Locate the cell with the specified text and output its [x, y] center coordinate. 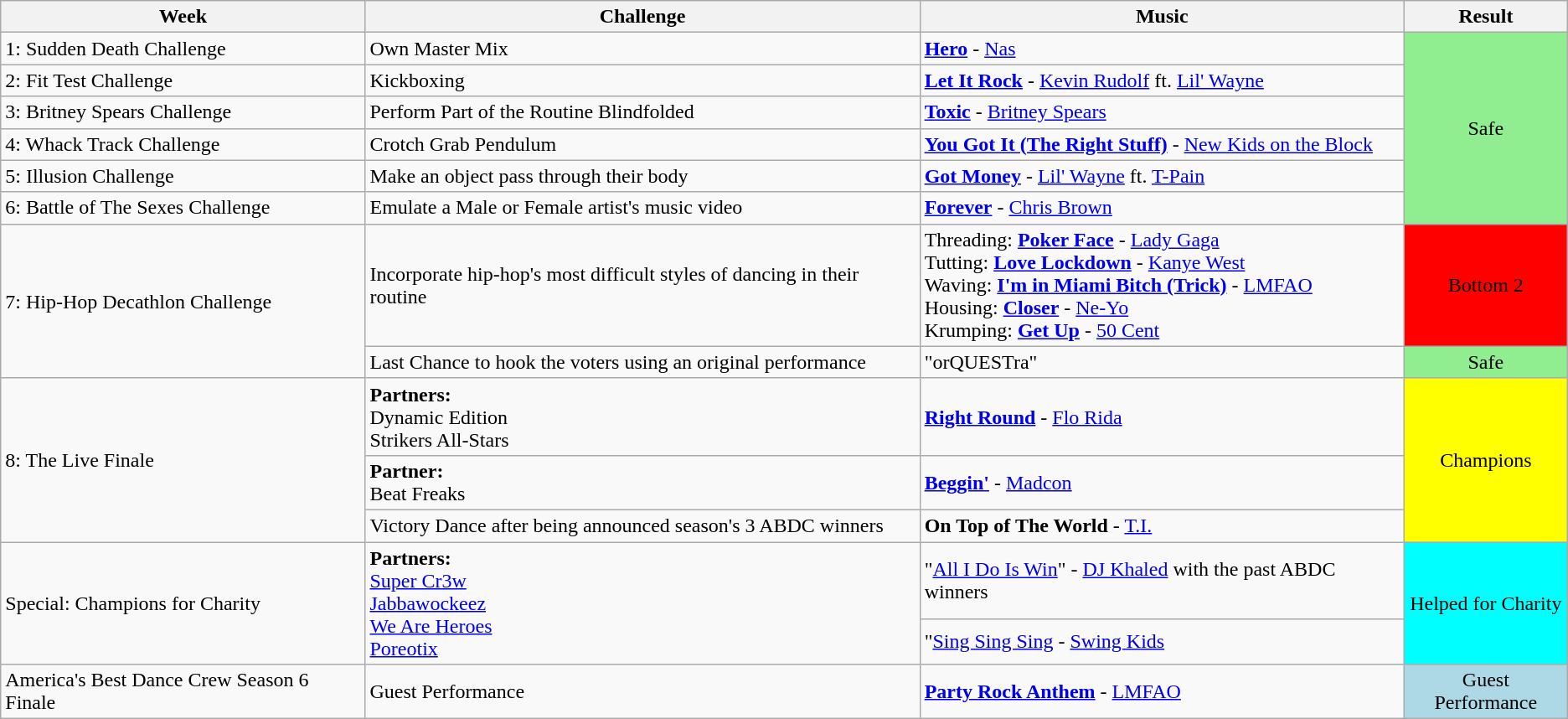
Partners:Super Cr3wJabbawockeezWe Are HeroesPoreotix [642, 603]
Crotch Grab Pendulum [642, 144]
"Sing Sing Sing - Swing Kids [1162, 642]
4: Whack Track Challenge [183, 144]
Incorporate hip-hop's most difficult styles of dancing in their routine [642, 285]
Own Master Mix [642, 49]
2: Fit Test Challenge [183, 80]
Got Money - Lil' Wayne ft. T-Pain [1162, 176]
5: Illusion Challenge [183, 176]
Hero - Nas [1162, 49]
3: Britney Spears Challenge [183, 112]
6: Battle of The Sexes Challenge [183, 208]
Right Round - Flo Rida [1162, 416]
Result [1486, 17]
1: Sudden Death Challenge [183, 49]
Champions [1486, 459]
Special: Champions for Charity [183, 603]
Partner:Beat Freaks [642, 483]
Week [183, 17]
Forever - Chris Brown [1162, 208]
Last Chance to hook the voters using an original performance [642, 362]
Party Rock Anthem - LMFAO [1162, 692]
Partners:Dynamic EditionStrikers All-Stars [642, 416]
7: Hip-Hop Decathlon Challenge [183, 301]
Victory Dance after being announced season's 3 ABDC winners [642, 525]
On Top of The World - T.I. [1162, 525]
Kickboxing [642, 80]
Music [1162, 17]
"All I Do Is Win" - DJ Khaled with the past ABDC winners [1162, 580]
Emulate a Male or Female artist's music video [642, 208]
Beggin' - Madcon [1162, 483]
Bottom 2 [1486, 285]
"orQUESTra" [1162, 362]
Make an object pass through their body [642, 176]
8: The Live Finale [183, 459]
Helped for Charity [1486, 603]
America's Best Dance Crew Season 6 Finale [183, 692]
You Got It (The Right Stuff) - New Kids on the Block [1162, 144]
Challenge [642, 17]
Perform Part of the Routine Blindfolded [642, 112]
Let It Rock - Kevin Rudolf ft. Lil' Wayne [1162, 80]
Toxic - Britney Spears [1162, 112]
